Provide the (X, Y) coordinate of the cell's center where the given text is located.  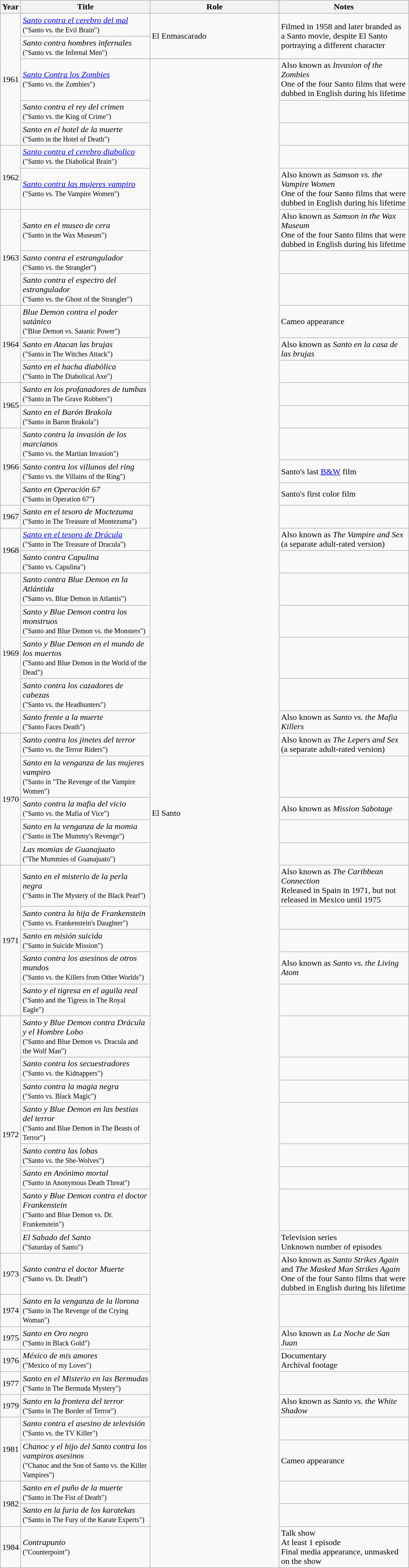
1974 (10, 1311)
1975 (10, 1338)
1964 (10, 344)
1966 (10, 467)
Santo y Blue Demon contra los monstruos("Santo and Blue Demon vs. the Monsters") (86, 621)
Santo y Blue Demon contra Drácula y el Hombre Lobo("Santo and Blue Demon vs. Dracula and the Wolf Man") (86, 1036)
Santo en el misterio de la perla negra("Santo in The Mystery of the Black Pearl") (86, 886)
Santo frente a la muerte("Santo Faces Death") (86, 722)
Santo en el museo de cera("Santo in the Wax Museum") (86, 230)
El Sabado del Santo("Saturday of Santo") (86, 1241)
Santo en la venganza de la llorona("Santo in The Revenge of the Crying Woman") (86, 1311)
1979 (10, 1406)
Santo en la frontera del terror("Santo in The Border of Terror") (86, 1406)
Santo y Blue Demon en las bestias del terror("Santo and Blue Demon in The Beasts of Terror") (86, 1123)
Santo en Anónimo mortal("Santo in Anonymous Death Threat") (86, 1177)
Santo contra Capulina("Santo vs. Capulina") (86, 562)
Santo contra las mujeres vampiro("Santo vs. The Vampire Women") (86, 188)
Chanoc y el hijo del Santo contra los vampiros asesinos("Chanoc and the Son of Santo vs. the Killer Vampires") (86, 1461)
Santo en el tesoro de Moctezuma("Santo in The Treasure of Montezuma") (86, 517)
1982 (10, 1504)
1969 (10, 653)
1970 (10, 799)
Santo en Atacan las brujas("Santo in The Witches Attack") (86, 348)
Title (86, 7)
Santo contra las lobas("Santo vs. the She-Wolves") (86, 1155)
Santo en el Barón Brakola("Santo in Baron Brakola") (86, 417)
Also known as Santo en la casa de las brujas (344, 348)
Also known as Samson vs. the Vampire WomenOne of the four Santo films that were dubbed in English during his lifetime (344, 188)
Santo y Blue Demon en el mundo de los muertos("Santo and Blue Demon in the World of the Dead") (86, 658)
DocumentaryArchival footage (344, 1360)
El Enmascarado (214, 36)
Santo contra los cazadores de cabezas("Santo vs. the Headhunters") (86, 694)
1963 (10, 257)
1976 (10, 1360)
Santo's last B&W film (344, 472)
1961 (10, 79)
Also known as Invasion of the ZombiesOne of the four Santo films that were dubbed in English during his lifetime (344, 79)
Santo contra la hija de Frankenstein("Santo vs. Frankenstein's Daughter") (86, 918)
Santo contra los asesinos de otros mundos("Santo vs. the Killers from Other Worlds") (86, 968)
1973 (10, 1274)
Notes (344, 7)
Blue Demon contra el poder satánico("Blue Demon vs. Satanic Power") (86, 321)
Also known as Mission Sabotage (344, 809)
Santo's first color film (344, 494)
Also known as Santo Strikes Again and The Masked Man Strikes AgainOne of the four Santo films that were dubbed in English during his lifetime (344, 1274)
1968 (10, 550)
1962 (10, 177)
Role (214, 7)
1965 (10, 405)
Also known as The Vampire and Sex (a separate adult-rated version) (344, 539)
Santo contra el asesino de televisión("Santo vs. the TV Killer") (86, 1429)
Santo en el puño de la muerte("Santo in The Fist of Death") (86, 1493)
Santo en el hotel de la muerte("Santo in the Hotel of Death") (86, 134)
Santo en misión suicida("Santo in Suicide Mission") (86, 940)
El Santo (214, 813)
1981 (10, 1449)
Santo en Oro negro("Santo in Black Gold") (86, 1338)
1967 (10, 517)
Santo Contra los Zombies("Santo vs. the Zombies") (86, 79)
Las momias de Guanajuato("The Mummies of Guanajuato") (86, 854)
Also known as The Lepers and Sex (a separate adult-rated version) (344, 744)
Santo contra la magia negra("Santo vs. Black Magic") (86, 1091)
Also known as La Noche de San Juan (344, 1338)
Santo contra los secuestradores("Santo vs. the Kidnappers") (86, 1068)
1977 (10, 1383)
Santo en la venganza de la momia("Santo in The Mummy's Revenge") (86, 831)
Also known as Santo vs. the White Shadow (344, 1406)
Santo en la venganza de las mujeres vampiro("Santo in "The Revenge of the Vampire Women") (86, 777)
Santo en el tesoro de Drácula("Santo in The Treasure of Dracula") (86, 539)
Also known as The Caribbean ConnectionReleased in Spain in 1971, but not released in Mexico until 1975 (344, 886)
Santo en los profanadores de tumbas("Santo in The Grave Robbers") (86, 394)
Santo contra el rey del crimen("Santo vs. the King of Crime") (86, 111)
1971 (10, 940)
Santo contra el cerebro del mal("Santo vs. the Evil Brain") (86, 25)
Santo contra Blue Demon en la Atlántida("Santo vs. Blue Demon in Atlantis") (86, 589)
Contrapunto("Counterpoint") (86, 1547)
Santo contra hombres infernales("Santo vs. the Infernal Men") (86, 47)
Santo contra el cerebro diabolico("Santo vs. the Diabolical Brain") (86, 156)
Santo contra el doctor Muerte("Santo vs. Dr. Death") (86, 1274)
Year (10, 7)
Santo contra los jinetes del terror("Santo vs. the Terror Riders") (86, 744)
Also known as Samson in the Wax MuseumOne of the four Santo films that were dubbed in English during his lifetime (344, 230)
Santo en la furia de los karatekas("Santo in The Fury of the Karate Experts") (86, 1515)
Santo en el Misterio en las Bermudas("Santo in The Bermuda Mystery") (86, 1383)
Santo en Operación 67("Santo in Operation 67") (86, 494)
Santo contra el estrangulador("Santo vs. the Strangler") (86, 262)
Talk showAt least 1 episodeFinal media appearance, unmasked on the show (344, 1547)
Also known as Santo vs. the Living Atom (344, 968)
Santo contra la mafia del vicio("Santo vs. the Mafia of Vice") (86, 809)
1984 (10, 1547)
Santo y el tigresa en el aguila real("Santo and the Tigress in The Royal Eagle") (86, 1000)
1972 (10, 1134)
Filmed in 1958 and later branded as a Santo movie, despite El Santo portraying a different character (344, 36)
Santo contra los villanos del ring("Santo vs. the Villains of the Ring") (86, 472)
Santo en el hacha diabólica("Santo in The Diabolical Axe") (86, 371)
Santo y Blue Demon contra el doctor Frankenstein("Santo and Blue Demon vs. Dr. Frankenstein") (86, 1209)
Santo contra la invasión de los marcianos("Santo vs. the Martian Invasion") (86, 444)
Also known as Santo vs. the Mafia Killers (344, 722)
Television seriesUnknown number of episodes (344, 1241)
Santo contra el espectro del estrangulador("Santo vs. the Ghost of the Strangler") (86, 289)
México de mis amores("Mexico of my Loves") (86, 1360)
